For the text-containing cell, return its midpoint in (X, Y) coordinate format. 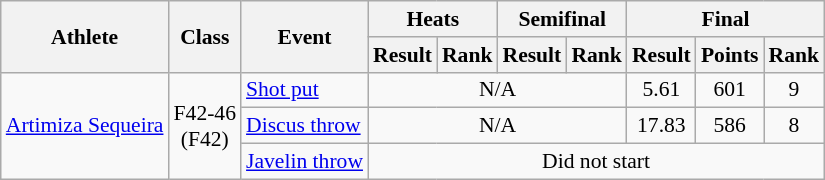
Points (730, 55)
Discus throw (304, 126)
9 (794, 90)
Did not start (596, 162)
Heats (432, 19)
Final (726, 19)
Class (205, 36)
Event (304, 36)
Semifinal (562, 19)
Artimiza Sequeira (85, 126)
586 (730, 126)
601 (730, 90)
Athlete (85, 36)
17.83 (662, 126)
Javelin throw (304, 162)
8 (794, 126)
F42-46(F42) (205, 126)
Shot put (304, 90)
5.61 (662, 90)
